Pinpoint the cell where the given text exists, returning its (x, y) midpoint coordinate. 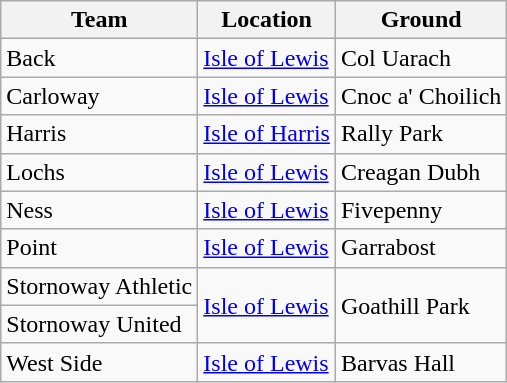
Barvas Hall (420, 362)
Ness (100, 210)
Fivepenny (420, 210)
Team (100, 20)
Harris (100, 134)
Carloway (100, 96)
Creagan Dubh (420, 172)
Ground (420, 20)
Back (100, 58)
Cnoc a' Choilich (420, 96)
Goathill Park (420, 305)
Location (267, 20)
Isle of Harris (267, 134)
Col Uarach (420, 58)
Rally Park (420, 134)
Garrabost (420, 248)
Stornoway United (100, 324)
Stornoway Athletic (100, 286)
West Side (100, 362)
Point (100, 248)
Lochs (100, 172)
